Extract the (x, y) coordinate from the center of the cell holding the provided text.  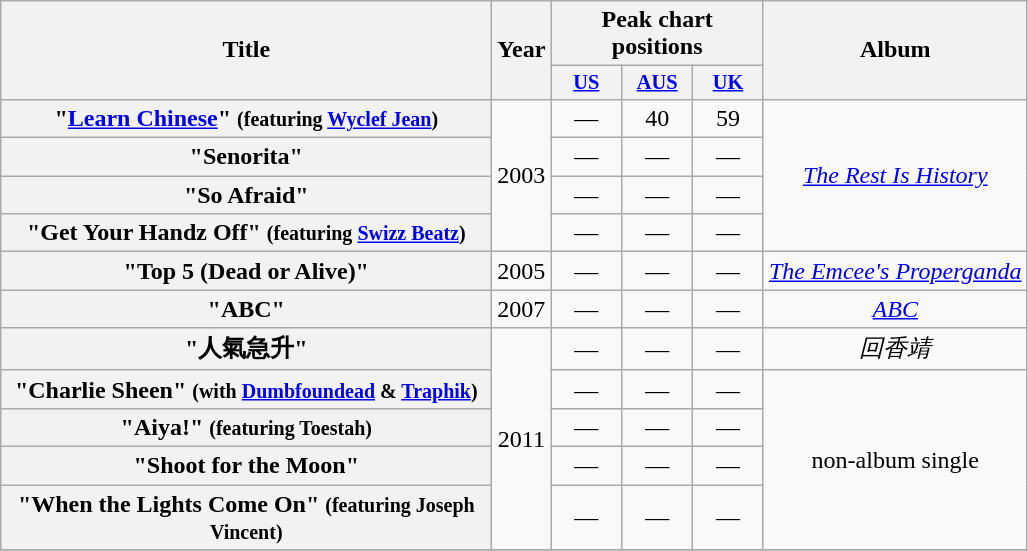
Peak chart positions (658, 34)
"Get Your Handz Off" (featuring Swizz Beatz) (246, 233)
"ABC" (246, 309)
2007 (522, 309)
59 (728, 118)
ABC (895, 309)
The Rest Is History (895, 175)
"So Afraid" (246, 195)
"Shoot for the Moon" (246, 466)
Title (246, 50)
UK (728, 83)
2011 (522, 439)
"人氣急升" (246, 350)
2005 (522, 271)
Year (522, 50)
non-album single (895, 460)
40 (658, 118)
"Aiya!" (featuring Toestah) (246, 427)
"Charlie Sheen" (with Dumbfoundead & Traphik) (246, 389)
"Learn Chinese" (featuring Wyclef Jean) (246, 118)
"Top 5 (Dead or Alive)" (246, 271)
"Senorita" (246, 157)
2003 (522, 175)
回香靖 (895, 350)
US (586, 83)
"When the Lights Come On" (featuring Joseph Vincent) (246, 518)
AUS (658, 83)
The Emcee's Properganda (895, 271)
Album (895, 50)
